Extract the [x, y] coordinate from the center of the cell holding the provided text.  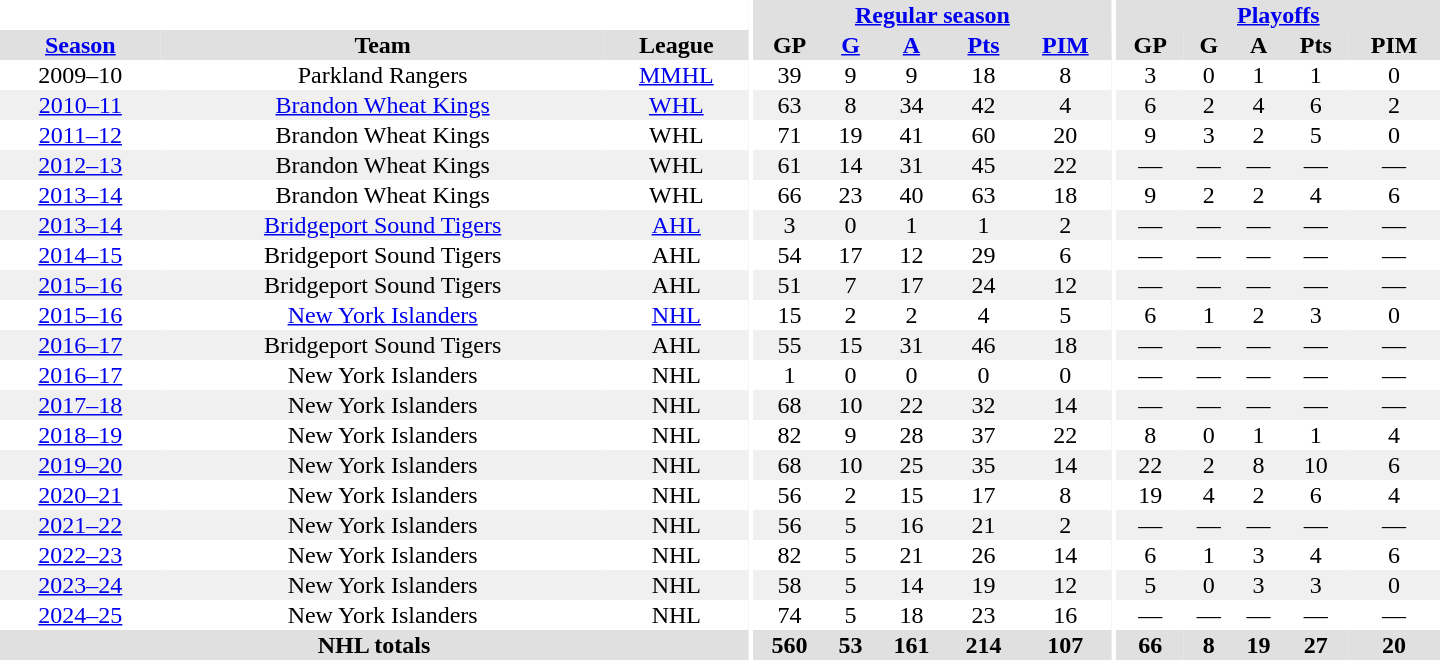
37 [983, 435]
2012–13 [80, 165]
Team [383, 45]
35 [983, 465]
2024–25 [80, 615]
53 [851, 645]
2018–19 [80, 435]
2014–15 [80, 255]
2020–21 [80, 495]
26 [983, 555]
58 [790, 585]
42 [983, 105]
Regular season [933, 15]
41 [911, 135]
7 [851, 285]
27 [1316, 645]
League [676, 45]
MMHL [676, 75]
34 [911, 105]
2021–22 [80, 525]
60 [983, 135]
55 [790, 345]
2017–18 [80, 405]
2010–11 [80, 105]
2022–23 [80, 555]
28 [911, 435]
45 [983, 165]
2023–24 [80, 585]
29 [983, 255]
Parkland Rangers [383, 75]
2019–20 [80, 465]
40 [911, 195]
61 [790, 165]
51 [790, 285]
161 [911, 645]
Playoffs [1278, 15]
560 [790, 645]
NHL totals [374, 645]
Season [80, 45]
46 [983, 345]
2009–10 [80, 75]
54 [790, 255]
25 [911, 465]
39 [790, 75]
71 [790, 135]
214 [983, 645]
32 [983, 405]
74 [790, 615]
24 [983, 285]
2011–12 [80, 135]
107 [1065, 645]
